Find where the given text appears and provide that cell's center as [X, Y] coordinate. 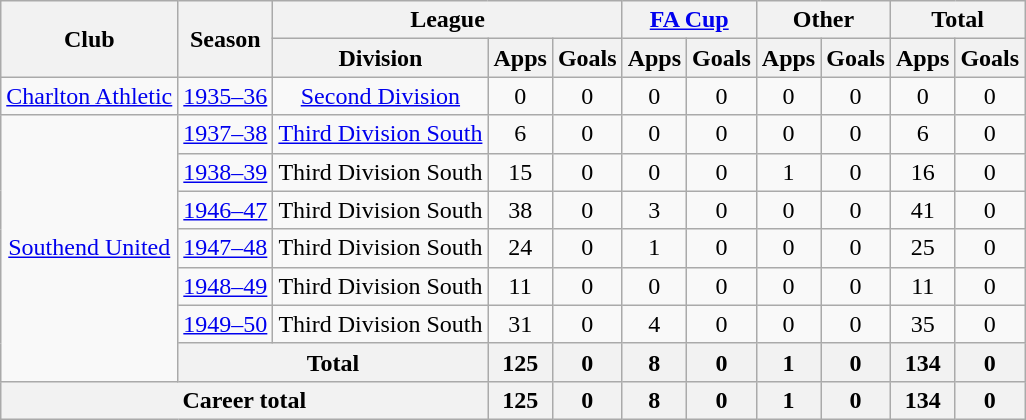
3 [654, 210]
38 [520, 210]
FA Cup [689, 20]
1949–50 [226, 324]
1946–47 [226, 210]
Second Division [380, 96]
25 [922, 248]
4 [654, 324]
League [448, 20]
Division [380, 58]
Season [226, 39]
15 [520, 172]
41 [922, 210]
31 [520, 324]
16 [922, 172]
Southend United [90, 248]
1947–48 [226, 248]
Other [823, 20]
Club [90, 39]
Charlton Athletic [90, 96]
35 [922, 324]
1935–36 [226, 96]
24 [520, 248]
1948–49 [226, 286]
1937–38 [226, 134]
1938–39 [226, 172]
Career total [244, 400]
